Search for the cell housing the specified text and yield its (X, Y) center coordinate. 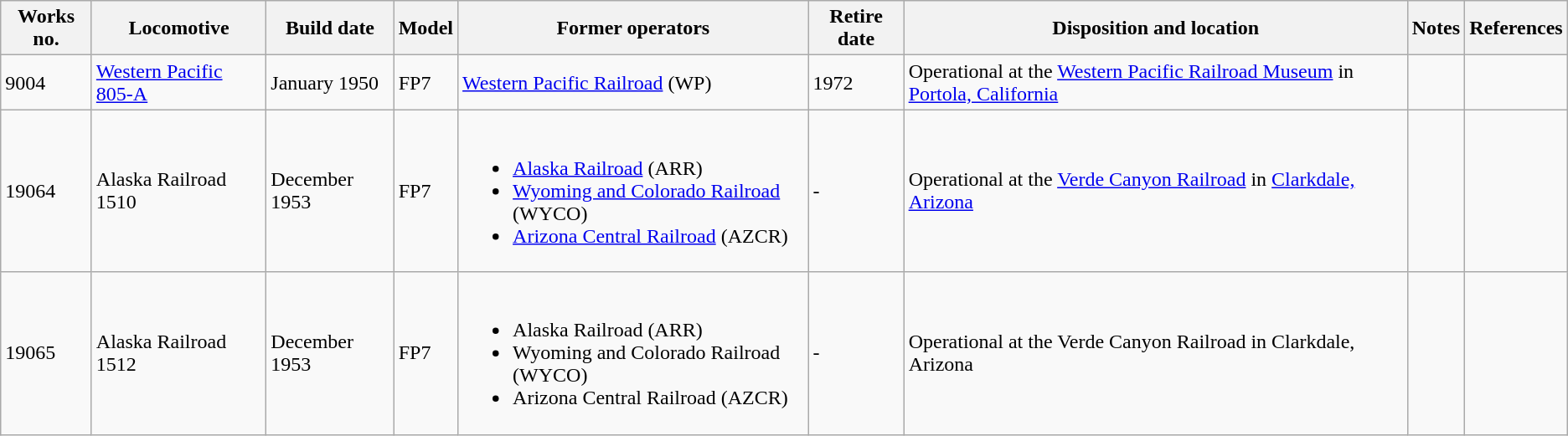
Operational at the Western Pacific Railroad Museum in Portola, California (1156, 82)
Build date (330, 28)
19065 (47, 353)
Alaska Railroad 1512 (178, 353)
9004 (47, 82)
Disposition and location (1156, 28)
Alaska Railroad 1510 (178, 191)
Former operators (633, 28)
19064 (47, 191)
Model (426, 28)
Western Pacific 805-A (178, 82)
Works no. (47, 28)
Retire date (856, 28)
Western Pacific Railroad (WP) (633, 82)
References (1516, 28)
1972 (856, 82)
January 1950 (330, 82)
Locomotive (178, 28)
Notes (1436, 28)
